Pinpoint the cell where the given text exists, returning its [x, y] midpoint coordinate. 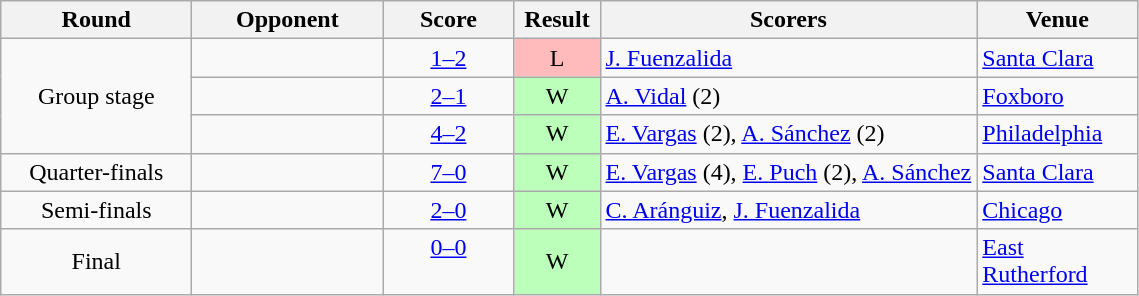
A. Vidal (2) [788, 96]
L [557, 58]
0–0 [448, 262]
2–1 [448, 96]
Score [448, 20]
Quarter-finals [96, 172]
1–2 [448, 58]
Foxboro [1058, 96]
Result [557, 20]
4–2 [448, 134]
7–0 [448, 172]
East Rutherford [1058, 262]
Opponent [288, 20]
Semi-finals [96, 210]
Chicago [1058, 210]
J. Fuenzalida [788, 58]
Round [96, 20]
Group stage [96, 96]
Venue [1058, 20]
E. Vargas (4), E. Puch (2), A. Sánchez [788, 172]
E. Vargas (2), A. Sánchez (2) [788, 134]
Philadelphia [1058, 134]
Final [96, 262]
2–0 [448, 210]
Scorers [788, 20]
C. Aránguiz, J. Fuenzalida [788, 210]
